From the cell containing the given text, extract its center point as (X, Y) coordinate. 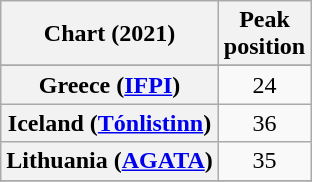
24 (264, 85)
Chart (2021) (110, 34)
Iceland (Tónlistinn) (110, 123)
Lithuania (AGATA) (110, 161)
36 (264, 123)
Greece (IFPI) (110, 85)
35 (264, 161)
Peakposition (264, 34)
